Detect which cell encompasses the target text, then output its (x, y) center coordinate. 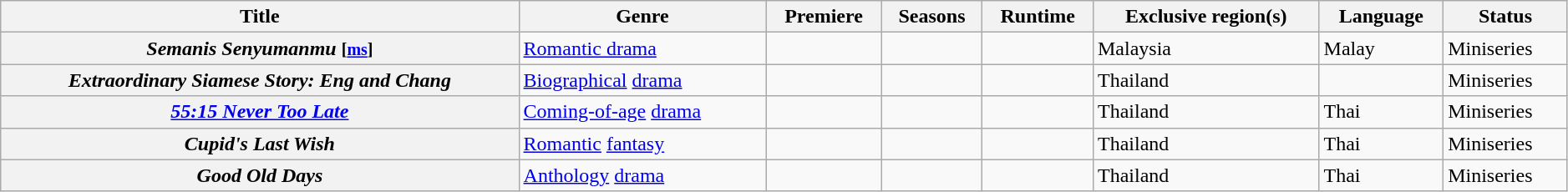
Semanis Senyumanmu [ms] (260, 48)
Cupid's Last Wish (260, 144)
Malaysia (1206, 48)
Language (1382, 17)
Romantic fantasy (642, 144)
Status (1505, 17)
Genre (642, 17)
55:15 Never Too Late (260, 112)
Good Old Days (260, 175)
Runtime (1038, 17)
Biographical drama (642, 80)
Malay (1382, 48)
Extraordinary Siamese Story: Eng and Chang (260, 80)
Exclusive region(s) (1206, 17)
Romantic drama (642, 48)
Title (260, 17)
Anthology drama (642, 175)
Premiere (824, 17)
Coming-of-age drama (642, 112)
Seasons (931, 17)
